Find where the given text appears and provide that cell's center as (X, Y) coordinate. 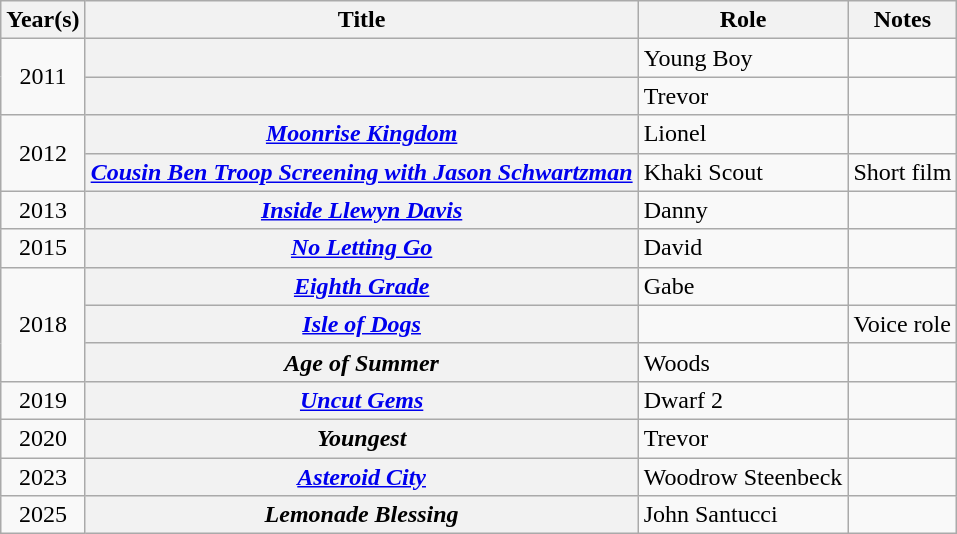
2011 (43, 77)
Danny (743, 210)
Title (362, 20)
2015 (43, 248)
Short film (902, 172)
Youngest (362, 438)
Cousin Ben Troop Screening with Jason Schwartzman (362, 172)
Young Boy (743, 58)
2019 (43, 400)
Lemonade Blessing (362, 515)
Eighth Grade (362, 286)
Uncut Gems (362, 400)
Dwarf 2 (743, 400)
2013 (43, 210)
David (743, 248)
Age of Summer (362, 362)
2025 (43, 515)
Role (743, 20)
John Santucci (743, 515)
No Letting Go (362, 248)
Woods (743, 362)
Voice role (902, 324)
Khaki Scout (743, 172)
Isle of Dogs (362, 324)
Inside Llewyn Davis (362, 210)
2012 (43, 153)
Woodrow Steenbeck (743, 477)
2020 (43, 438)
2018 (43, 324)
Year(s) (43, 20)
Lionel (743, 134)
Moonrise Kingdom (362, 134)
2023 (43, 477)
Asteroid City (362, 477)
Gabe (743, 286)
Notes (902, 20)
